Search for the cell housing the specified text and yield its [x, y] center coordinate. 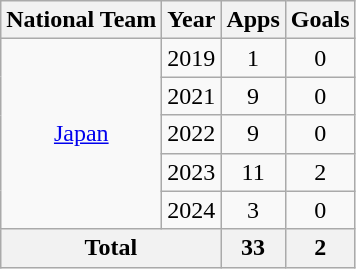
Year [192, 20]
2021 [192, 96]
Apps [253, 20]
1 [253, 58]
3 [253, 210]
Japan [82, 134]
2023 [192, 172]
2024 [192, 210]
2019 [192, 58]
National Team [82, 20]
11 [253, 172]
Goals [320, 20]
Total [111, 248]
33 [253, 248]
2022 [192, 134]
